For the text-containing cell, return its midpoint in (X, Y) coordinate format. 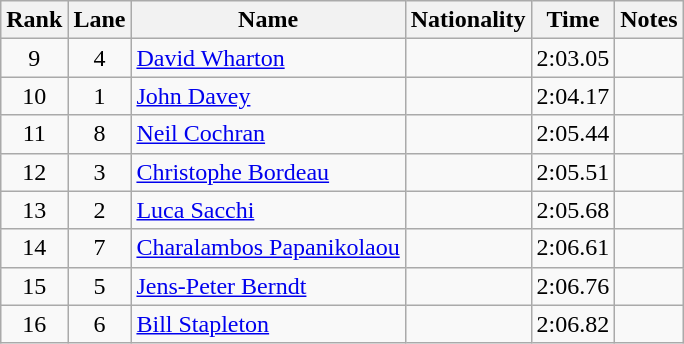
2 (100, 210)
Christophe Bordeau (268, 172)
2:05.44 (573, 134)
5 (100, 286)
Neil Cochran (268, 134)
2:06.76 (573, 286)
3 (100, 172)
4 (100, 58)
Bill Stapleton (268, 324)
10 (34, 96)
11 (34, 134)
15 (34, 286)
Nationality (468, 20)
7 (100, 248)
8 (100, 134)
13 (34, 210)
2:03.05 (573, 58)
Name (268, 20)
16 (34, 324)
Time (573, 20)
Notes (649, 20)
2:05.68 (573, 210)
2:06.82 (573, 324)
2:06.61 (573, 248)
9 (34, 58)
2:04.17 (573, 96)
Lane (100, 20)
2:05.51 (573, 172)
John Davey (268, 96)
1 (100, 96)
Luca Sacchi (268, 210)
14 (34, 248)
Rank (34, 20)
6 (100, 324)
Jens-Peter Berndt (268, 286)
12 (34, 172)
Charalambos Papanikolaou (268, 248)
David Wharton (268, 58)
